Locate the cell with the specified text and output its (X, Y) center coordinate. 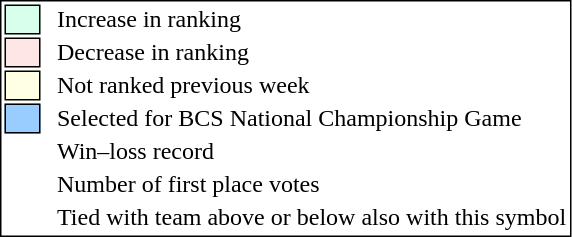
Decrease in ranking (312, 53)
Selected for BCS National Championship Game (312, 119)
Increase in ranking (312, 19)
Win–loss record (312, 151)
Not ranked previous week (312, 85)
Number of first place votes (312, 185)
Tied with team above or below also with this symbol (312, 217)
